Find where the given text appears and provide that cell's center as [x, y] coordinate. 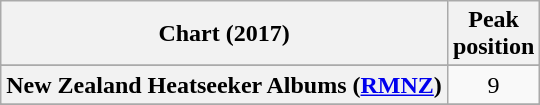
Peakposition [493, 34]
9 [493, 85]
New Zealand Heatseeker Albums (RMNZ) [224, 85]
Chart (2017) [224, 34]
